Pinpoint the cell where the given text exists, returning its [X, Y] midpoint coordinate. 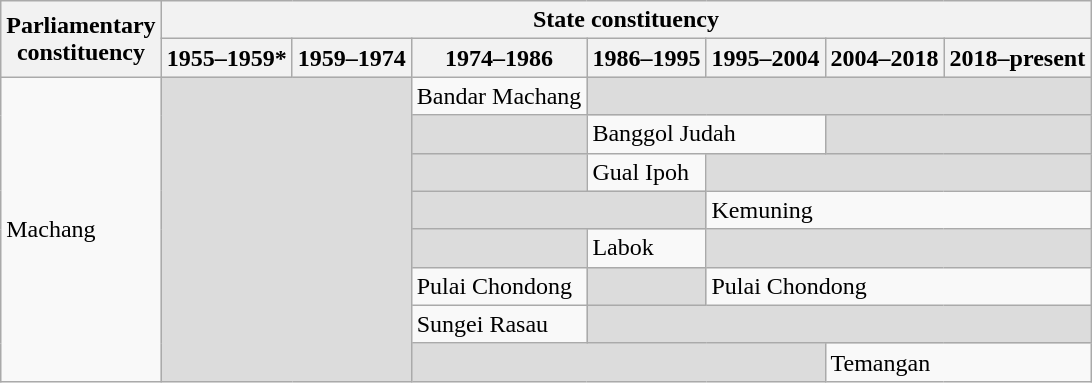
Banggol Judah [706, 134]
State constituency [626, 20]
Temangan [958, 362]
1955–1959* [226, 58]
1974–1986 [499, 58]
Parliamentaryconstituency [81, 39]
Sungei Rasau [499, 324]
1995–2004 [766, 58]
Kemuning [898, 210]
2018–present [1018, 58]
2004–2018 [884, 58]
Bandar Machang [499, 96]
Machang [81, 229]
Labok [646, 248]
Gual Ipoh [646, 172]
1959–1974 [352, 58]
1986–1995 [646, 58]
